Locate the cell with the specified text and output its (X, Y) center coordinate. 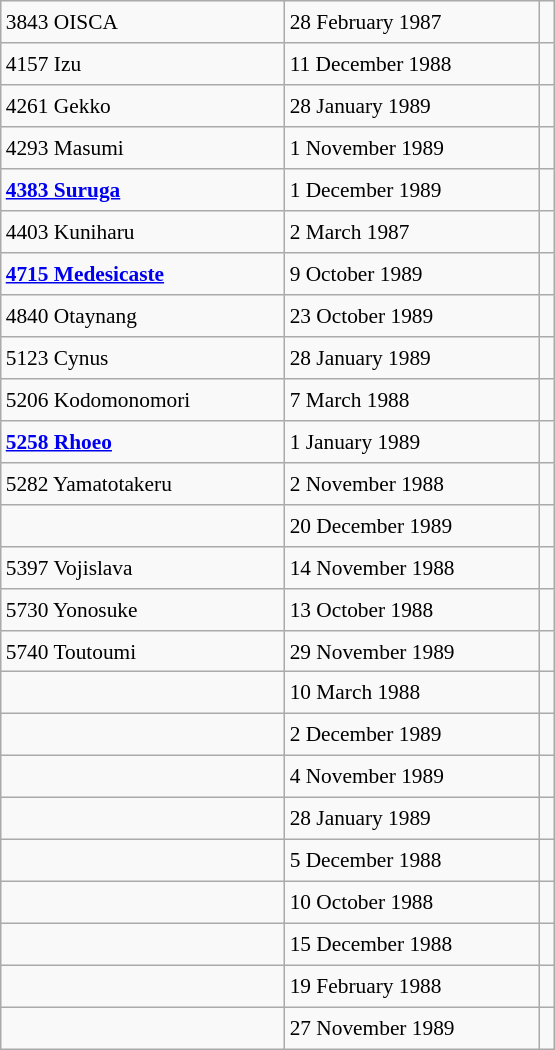
1 December 1989 (412, 190)
4383 Suruga (143, 190)
10 October 1988 (412, 903)
2 March 1987 (412, 232)
29 November 1989 (412, 651)
23 October 1989 (412, 316)
5123 Cynus (143, 358)
5258 Rhoeo (143, 441)
4293 Masumi (143, 148)
4261 Gekko (143, 106)
27 November 1989 (412, 1028)
4 November 1989 (412, 777)
15 December 1988 (412, 945)
20 December 1989 (412, 525)
4403 Kuniharu (143, 232)
5740 Toutoumi (143, 651)
1 January 1989 (412, 441)
19 February 1988 (412, 986)
2 December 1989 (412, 735)
3843 OISCA (143, 22)
13 October 1988 (412, 609)
7 March 1988 (412, 399)
10 March 1988 (412, 693)
5 December 1988 (412, 861)
5282 Yamatotakeru (143, 483)
11 December 1988 (412, 64)
4715 Medesicaste (143, 274)
5397 Vojislava (143, 567)
4840 Otaynang (143, 316)
9 October 1989 (412, 274)
28 February 1987 (412, 22)
5206 Kodomonomori (143, 399)
14 November 1988 (412, 567)
4157 Izu (143, 64)
2 November 1988 (412, 483)
1 November 1989 (412, 148)
5730 Yonosuke (143, 609)
